Locate the cell with the specified text and output its [x, y] center coordinate. 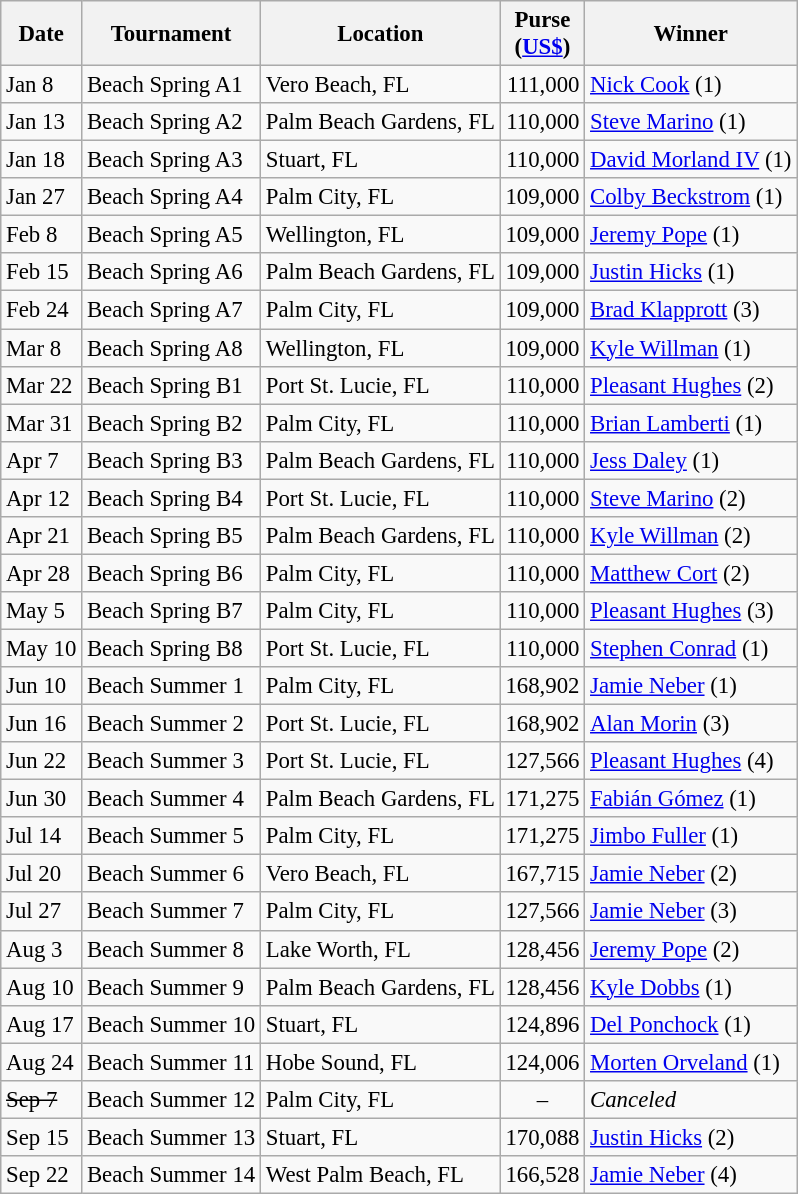
Jul 20 [42, 874]
166,528 [542, 1175]
Jamie Neber (4) [691, 1175]
Colby Beckstrom (1) [691, 197]
Beach Summer 11 [172, 1062]
124,896 [542, 1024]
Beach Summer 1 [172, 686]
124,006 [542, 1062]
May 5 [42, 611]
Beach Spring A6 [172, 273]
Beach Spring B8 [172, 648]
Jun 16 [42, 724]
Mar 22 [42, 385]
Jamie Neber (3) [691, 912]
Beach Spring B6 [172, 573]
Beach Spring B2 [172, 423]
Beach Summer 2 [172, 724]
Matthew Cort (2) [691, 573]
Sep 22 [42, 1175]
Pleasant Hughes (3) [691, 611]
Beach Summer 6 [172, 874]
Jamie Neber (1) [691, 686]
Beach Spring A2 [172, 122]
Jan 8 [42, 85]
Mar 31 [42, 423]
Steve Marino (1) [691, 122]
May 10 [42, 648]
Beach Spring B4 [172, 498]
Feb 8 [42, 235]
Beach Summer 10 [172, 1024]
Hobe Sound, FL [380, 1062]
David Morland IV (1) [691, 160]
Jan 18 [42, 160]
Aug 3 [42, 949]
Alan Morin (3) [691, 724]
Jamie Neber (2) [691, 874]
Date [42, 34]
Jeremy Pope (1) [691, 235]
Beach Spring B1 [172, 385]
Beach Spring B5 [172, 536]
Beach Summer 3 [172, 761]
Jun 22 [42, 761]
Nick Cook (1) [691, 85]
Purse(US$) [542, 34]
Del Ponchock (1) [691, 1024]
West Palm Beach, FL [380, 1175]
Pleasant Hughes (4) [691, 761]
Jun 10 [42, 686]
Brian Lamberti (1) [691, 423]
Steve Marino (2) [691, 498]
Apr 12 [42, 498]
Beach Spring A7 [172, 310]
Jess Daley (1) [691, 460]
Apr 28 [42, 573]
Beach Spring A1 [172, 85]
Jul 27 [42, 912]
Aug 17 [42, 1024]
Beach Summer 14 [172, 1175]
Sep 7 [42, 1100]
Beach Summer 4 [172, 799]
Pleasant Hughes (2) [691, 385]
Beach Spring A5 [172, 235]
170,088 [542, 1137]
Winner [691, 34]
Canceled [691, 1100]
Morten Orveland (1) [691, 1062]
Location [380, 34]
Jan 27 [42, 197]
Justin Hicks (1) [691, 273]
Beach Spring B7 [172, 611]
Beach Summer 12 [172, 1100]
Feb 24 [42, 310]
Kyle Willman (1) [691, 348]
Apr 21 [42, 536]
Beach Spring B3 [172, 460]
Fabián Gómez (1) [691, 799]
Beach Summer 7 [172, 912]
Sep 15 [42, 1137]
– [542, 1100]
Kyle Dobbs (1) [691, 987]
Beach Spring A8 [172, 348]
Kyle Willman (2) [691, 536]
Aug 24 [42, 1062]
Aug 10 [42, 987]
Mar 8 [42, 348]
Beach Summer 13 [172, 1137]
Beach Spring A3 [172, 160]
Jul 14 [42, 836]
167,715 [542, 874]
Lake Worth, FL [380, 949]
Beach Summer 5 [172, 836]
111,000 [542, 85]
Beach Summer 9 [172, 987]
Brad Klapprott (3) [691, 310]
Beach Summer 8 [172, 949]
Jun 30 [42, 799]
Justin Hicks (2) [691, 1137]
Stephen Conrad (1) [691, 648]
Feb 15 [42, 273]
Apr 7 [42, 460]
Jan 13 [42, 122]
Jeremy Pope (2) [691, 949]
Jimbo Fuller (1) [691, 836]
Tournament [172, 34]
Beach Spring A4 [172, 197]
